Pinpoint the cell where the given text exists, returning its (X, Y) midpoint coordinate. 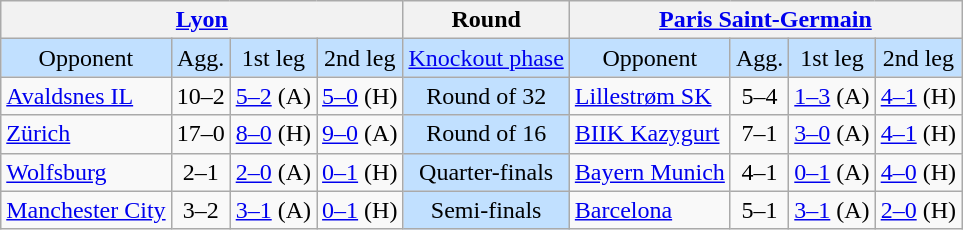
0–1 (A) (832, 172)
Lyon (202, 20)
9–0 (A) (360, 134)
Round of 16 (486, 134)
2–0 (H) (918, 210)
4–1 (759, 172)
5–4 (759, 96)
Avaldsnes IL (86, 96)
Wolfsburg (86, 172)
Semi-finals (486, 210)
2–0 (A) (273, 172)
5–0 (H) (360, 96)
Quarter-finals (486, 172)
Manchester City (86, 210)
5–2 (A) (273, 96)
5–1 (759, 210)
Round (486, 20)
8–0 (H) (273, 134)
10–2 (200, 96)
Lillestrøm SK (650, 96)
1–3 (A) (832, 96)
17–0 (200, 134)
3–2 (200, 210)
4–0 (H) (918, 172)
Knockout phase (486, 58)
Paris Saint-Germain (765, 20)
BIIK Kazygurt (650, 134)
Bayern Munich (650, 172)
2–1 (200, 172)
Zürich (86, 134)
3–0 (A) (832, 134)
Barcelona (650, 210)
7–1 (759, 134)
Round of 32 (486, 96)
